Determine the [x, y] coordinate at the center of the cell enclosing the given text.  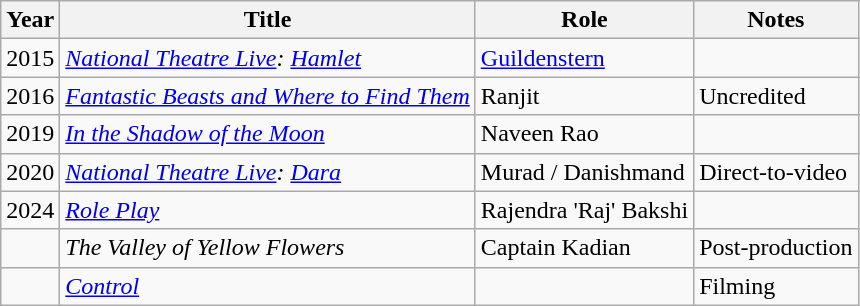
Captain Kadian [584, 248]
2016 [30, 96]
Post-production [776, 248]
Murad / Danishmand [584, 172]
Uncredited [776, 96]
Notes [776, 20]
Rajendra 'Raj' Bakshi [584, 210]
2019 [30, 134]
Year [30, 20]
2015 [30, 58]
National Theatre Live: Dara [268, 172]
Fantastic Beasts and Where to Find Them [268, 96]
Role [584, 20]
National Theatre Live: Hamlet [268, 58]
Direct-to-video [776, 172]
2020 [30, 172]
Role Play [268, 210]
2024 [30, 210]
Control [268, 286]
Filming [776, 286]
Guildenstern [584, 58]
The Valley of Yellow Flowers [268, 248]
Title [268, 20]
Ranjit [584, 96]
Naveen Rao [584, 134]
In the Shadow of the Moon [268, 134]
